Capture the cell that displays the provided text and extract its [X, Y] central coordinate. 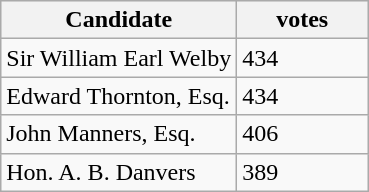
Sir William Earl Welby [119, 58]
Hon. A. B. Danvers [119, 172]
John Manners, Esq. [119, 134]
Edward Thornton, Esq. [119, 96]
406 [302, 134]
389 [302, 172]
votes [302, 20]
Candidate [119, 20]
